Detect which cell encompasses the target text, then output its (X, Y) center coordinate. 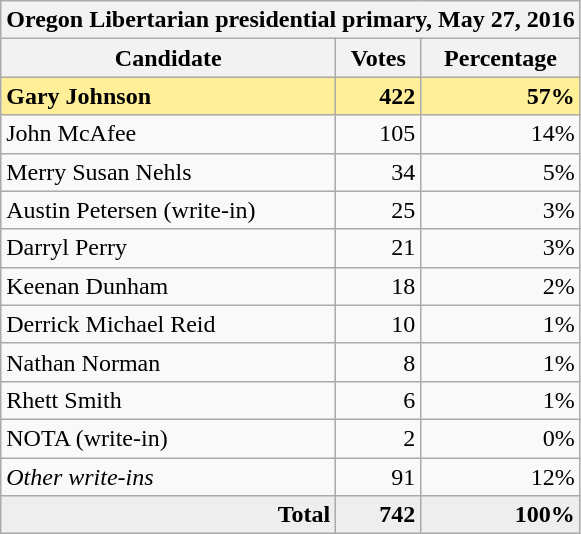
21 (378, 248)
Rhett Smith (168, 400)
Total (168, 515)
Oregon Libertarian presidential primary, May 27, 2016 (290, 20)
10 (378, 324)
422 (378, 96)
25 (378, 210)
Nathan Norman (168, 362)
100% (500, 515)
5% (500, 172)
91 (378, 477)
Gary Johnson (168, 96)
2 (378, 438)
Austin Petersen (write-in) (168, 210)
12% (500, 477)
18 (378, 286)
57% (500, 96)
742 (378, 515)
14% (500, 134)
105 (378, 134)
8 (378, 362)
Darryl Perry (168, 248)
Candidate (168, 58)
0% (500, 438)
34 (378, 172)
2% (500, 286)
Percentage (500, 58)
Merry Susan Nehls (168, 172)
Derrick Michael Reid (168, 324)
NOTA (write-in) (168, 438)
Keenan Dunham (168, 286)
Other write-ins (168, 477)
Votes (378, 58)
John McAfee (168, 134)
6 (378, 400)
